Determine the [X, Y] coordinate at the center of the cell enclosing the given text.  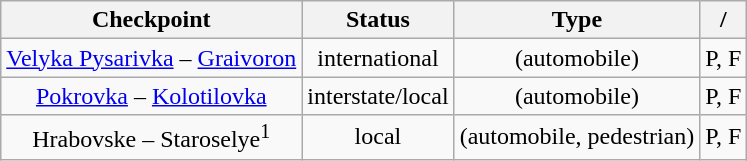
Hrabovske – Staroselye1 [152, 138]
interstate/local [378, 96]
Type [577, 20]
(automobile, pedestrian) [577, 138]
Checkpoint [152, 20]
Velyka Pysarivka – Graivoron [152, 58]
local [378, 138]
Status [378, 20]
international [378, 58]
Pokrovka – Kolotilovka [152, 96]
/ [724, 20]
